Detect which cell encompasses the target text, then output its [X, Y] center coordinate. 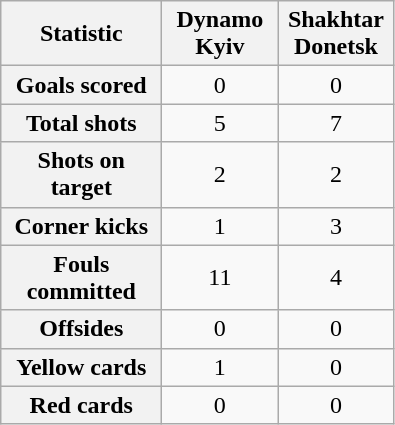
Yellow cards [82, 367]
Red cards [82, 405]
Statistic [82, 34]
Total shots [82, 123]
Shots on target [82, 174]
Dynamo Kyiv [220, 34]
Fouls committed [82, 278]
7 [336, 123]
3 [336, 226]
11 [220, 278]
Corner kicks [82, 226]
5 [220, 123]
4 [336, 278]
Goals scored [82, 85]
Offsides [82, 329]
Shakhtar Donetsk [336, 34]
